Find where the given text appears and provide that cell's center as [x, y] coordinate. 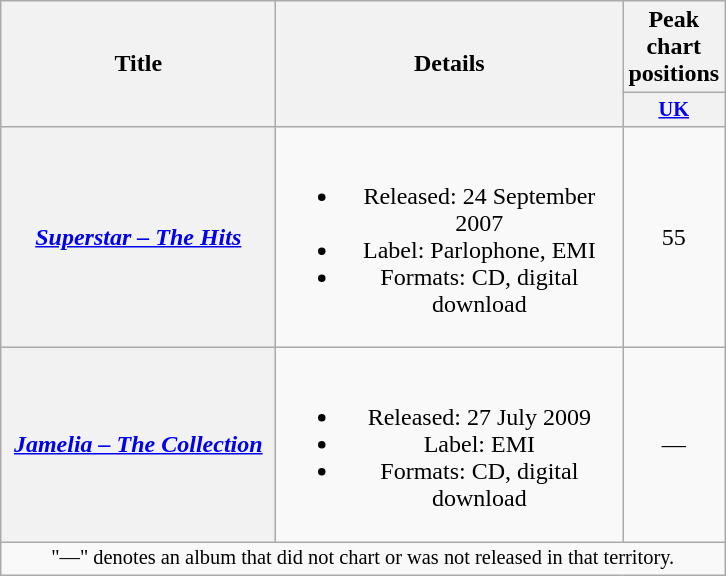
Details [450, 64]
UK [674, 110]
"—" denotes an album that did not chart or was not released in that territory. [363, 559]
Title [138, 64]
— [674, 445]
Superstar – The Hits [138, 236]
Released: 27 July 2009Label: EMIFormats: CD, digital download [450, 445]
Jamelia – The Collection [138, 445]
Peak chart positions [674, 47]
55 [674, 236]
Released: 24 September 2007Label: Parlophone, EMIFormats: CD, digital download [450, 236]
